Detect which cell encompasses the target text, then output its (X, Y) center coordinate. 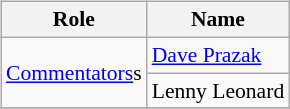
Dave Prazak (218, 55)
Role (74, 20)
Lenny Leonard (218, 91)
Commentatorss (74, 72)
Name (218, 20)
